Detect which cell encompasses the target text, then output its (X, Y) center coordinate. 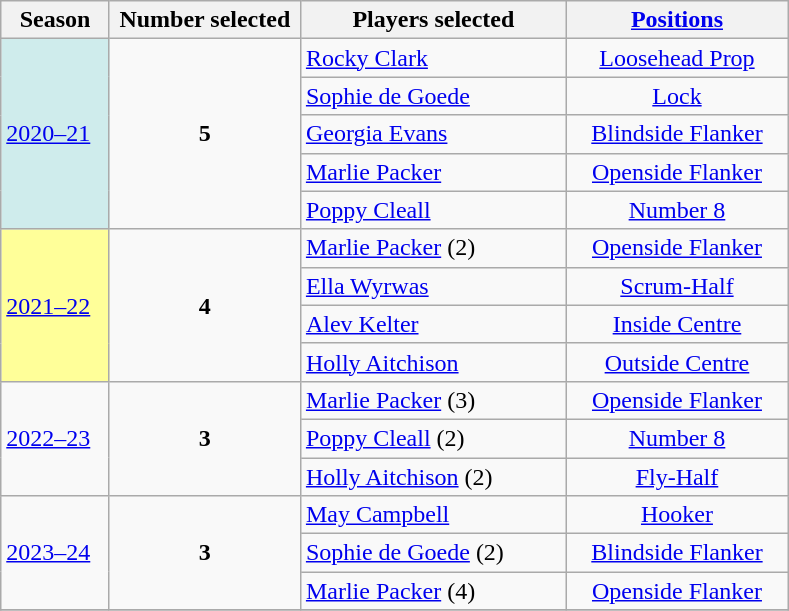
Loosehead Prop (676, 58)
Hooker (676, 515)
Georgia Evans (433, 134)
Holly Aitchison (2) (433, 477)
Lock (676, 96)
Inside Centre (676, 324)
Outside Centre (676, 362)
Scrum-Half (676, 286)
Season (56, 20)
Marlie Packer (2) (433, 248)
Players selected (433, 20)
4 (204, 305)
Marlie Packer (4) (433, 591)
Poppy Cleall (433, 210)
Number selected (204, 20)
Poppy Cleall (2) (433, 438)
Ella Wyrwas (433, 286)
Rocky Clark (433, 58)
Sophie de Goede (2) (433, 553)
2021–22 (56, 305)
5 (204, 134)
Fly-Half (676, 477)
Holly Aitchison (433, 362)
2020–21 (56, 134)
Sophie de Goede (433, 96)
2023–24 (56, 553)
Alev Kelter (433, 324)
May Campbell (433, 515)
Marlie Packer (433, 172)
2022–23 (56, 438)
Marlie Packer (3) (433, 400)
Positions (676, 20)
